For the text-containing cell, return its midpoint in (X, Y) coordinate format. 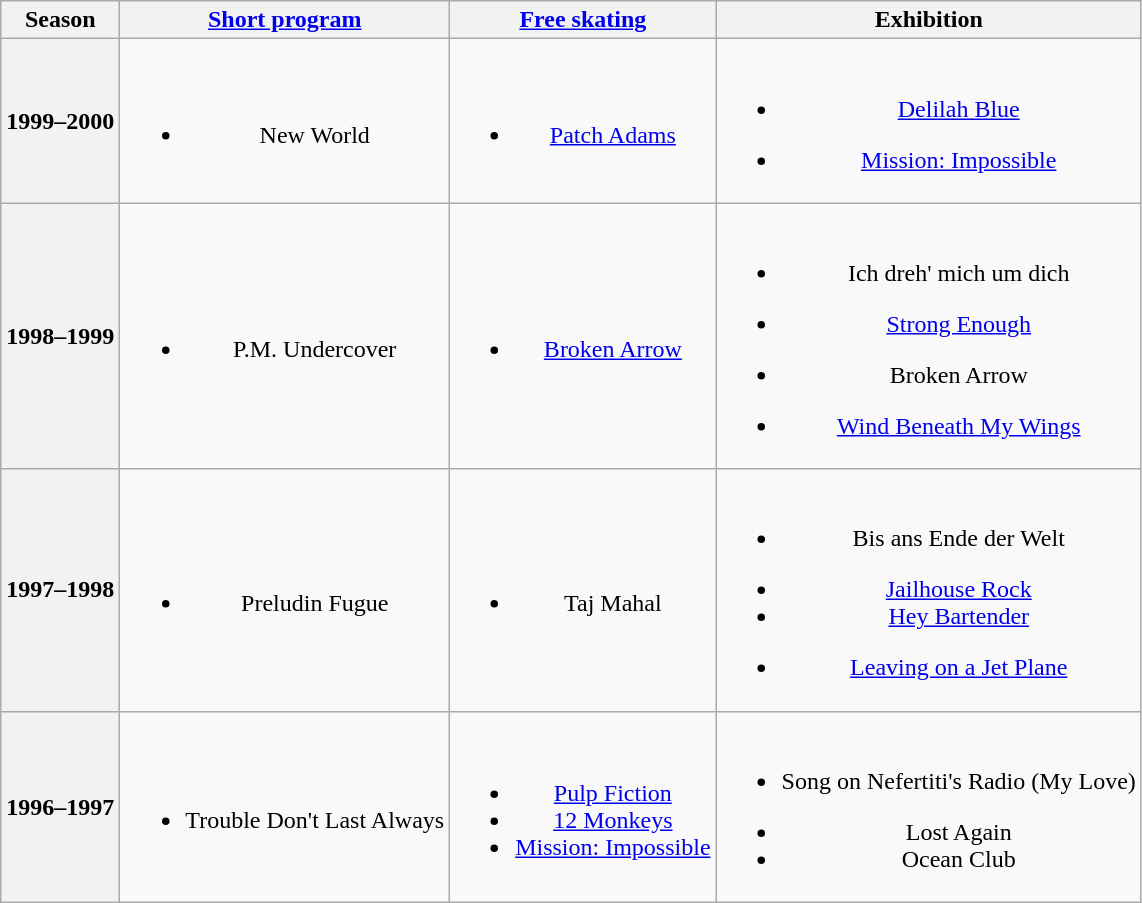
1996–1997 (60, 806)
Taj Mahal (583, 590)
Exhibition (928, 20)
P.M. Undercover (285, 336)
Patch Adams (583, 121)
1998–1999 (60, 336)
1999–2000 (60, 121)
Ich dreh' mich um dich Strong Enough Broken Arrow Wind Beneath My Wings (928, 336)
Season (60, 20)
Trouble Don't Last Always (285, 806)
Broken Arrow (583, 336)
Free skating (583, 20)
New World (285, 121)
Preludin Fugue (285, 590)
Bis ans Ende der Welt Jailhouse RockHey Bartender Leaving on a Jet Plane (928, 590)
Song on Nefertiti's Radio (My Love) Lost Again Ocean Club (928, 806)
1997–1998 (60, 590)
Pulp Fiction12 MonkeysMission: Impossible (583, 806)
Delilah Blue Mission: Impossible (928, 121)
Short program (285, 20)
